Extract the (X, Y) coordinate from the center of the cell holding the provided text.  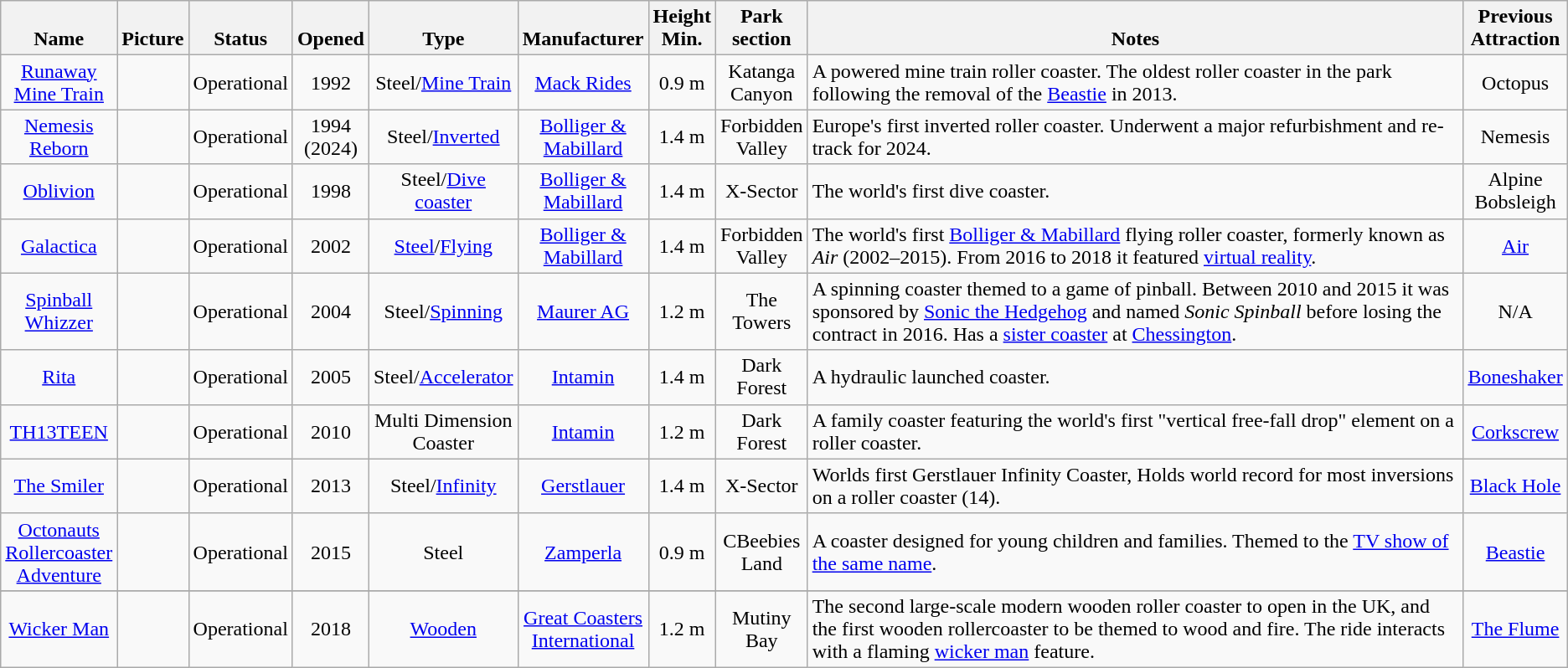
Katanga Canyon (761, 82)
Steel/Infinity (443, 486)
Octopus (1515, 82)
Picture (152, 28)
Spinball Whizzer (59, 311)
The Towers (761, 311)
TH13TEEN (59, 432)
1992 (330, 82)
Steel (443, 552)
Europe's first inverted roller coaster. Underwent a major refurbishment and re-track for 2024. (1136, 137)
A powered mine train roller coaster. The oldest roller coaster in the park following the removal of the Beastie in 2013. (1136, 82)
Air (1515, 246)
Wooden (443, 629)
Steel/Flying (443, 246)
Beastie (1515, 552)
The world's first dive coaster. (1136, 191)
2013 (330, 486)
Wicker Man (59, 629)
Gerstlauer (583, 486)
Mack Rides (583, 82)
Oblivion (59, 191)
Mutiny Bay (761, 629)
Maurer AG (583, 311)
2015 (330, 552)
Galactica (59, 246)
CBeebies Land (761, 552)
Parksection (761, 28)
Opened (330, 28)
The Smiler (59, 486)
Great Coasters International (583, 629)
2010 (330, 432)
Notes (1136, 28)
Type (443, 28)
Multi Dimension Coaster (443, 432)
Octonauts Rollercoaster Adventure (59, 552)
1998 (330, 191)
Steel/Dive coaster (443, 191)
Corkscrew (1515, 432)
Runaway Mine Train (59, 82)
A hydraulic launched coaster. (1136, 377)
Status (240, 28)
N/A (1515, 311)
A coaster designed for young children and families. Themed to the TV show of the same name. (1136, 552)
Zamperla (583, 552)
1994 (2024) (330, 137)
Boneshaker (1515, 377)
Steel/Mine Train (443, 82)
The world's first Bolliger & Mabillard flying roller coaster, formerly known as Air (2002–2015). From 2016 to 2018 it featured virtual reality. (1136, 246)
Worlds first Gerstlauer Infinity Coaster, Holds world record for most inversions on a roller coaster (14). (1136, 486)
The Flume (1515, 629)
Alpine Bobsleigh (1515, 191)
A family coaster featuring the world's first "vertical free-fall drop" element on a roller coaster. (1136, 432)
Name (59, 28)
2018 (330, 629)
HeightMin. (682, 28)
Previous Attraction (1515, 28)
Nemesis Reborn (59, 137)
2004 (330, 311)
Manufacturer (583, 28)
Steel/Accelerator (443, 377)
Rita (59, 377)
Steel/Inverted (443, 137)
Steel/Spinning (443, 311)
Nemesis (1515, 137)
2002 (330, 246)
2005 (330, 377)
Black Hole (1515, 486)
